Find where the given text appears and provide that cell's center as [x, y] coordinate. 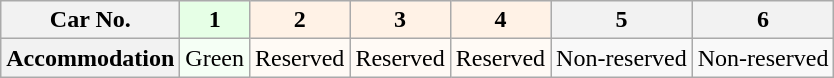
5 [622, 20]
Car No. [90, 20]
6 [763, 20]
1 [215, 20]
Green [215, 58]
3 [400, 20]
2 [299, 20]
4 [500, 20]
Accommodation [90, 58]
